Detect which cell encompasses the target text, then output its (x, y) center coordinate. 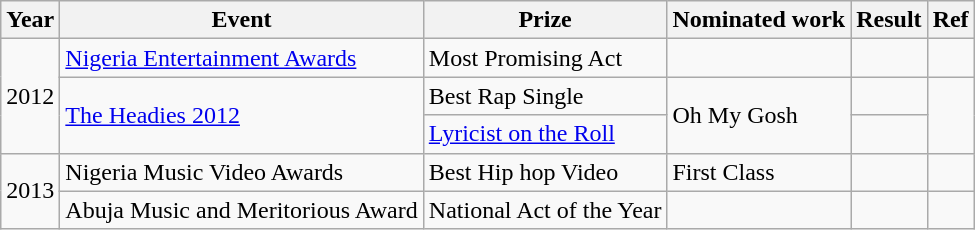
National Act of the Year (545, 210)
Nigeria Music Video Awards (242, 172)
Nominated work (759, 20)
Oh My Gosh (759, 115)
Year (30, 20)
2012 (30, 96)
Result (889, 20)
Best Rap Single (545, 96)
Lyricist on the Roll (545, 134)
Most Promising Act (545, 58)
First Class (759, 172)
Prize (545, 20)
Nigeria Entertainment Awards (242, 58)
Ref (950, 20)
Abuja Music and Meritorious Award (242, 210)
The Headies 2012 (242, 115)
Event (242, 20)
2013 (30, 191)
Best Hip hop Video (545, 172)
